Output the [x, y] coordinate of the center of the cell containing the given text.  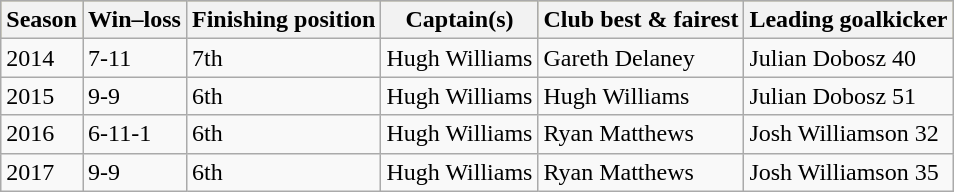
Season [42, 20]
Win–loss [134, 20]
7th [283, 58]
Club best & fairest [641, 20]
Josh Williamson 32 [848, 134]
Finishing position [283, 20]
6-11-1 [134, 134]
Captain(s) [460, 20]
Josh Williamson 35 [848, 172]
Julian Dobosz 51 [848, 96]
2016 [42, 134]
Julian Dobosz 40 [848, 58]
Gareth Delaney [641, 58]
Leading goalkicker [848, 20]
7-11 [134, 58]
2017 [42, 172]
2015 [42, 96]
2014 [42, 58]
